Identify which cell holds the provided text, then report its (X, Y) central coordinate. 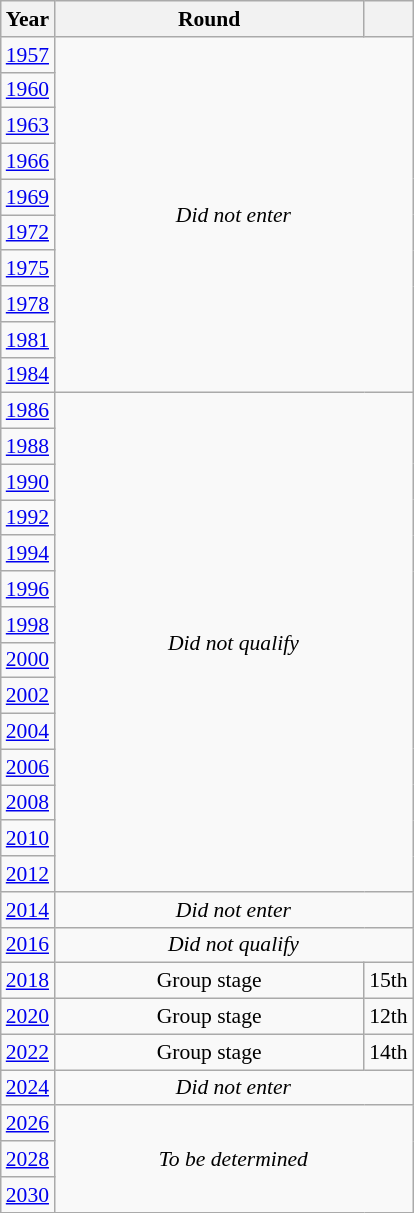
2006 (28, 767)
2008 (28, 803)
Year (28, 19)
14th (388, 1052)
1996 (28, 589)
1957 (28, 55)
1975 (28, 269)
2028 (28, 1159)
1990 (28, 482)
1960 (28, 90)
2014 (28, 910)
1986 (28, 411)
2018 (28, 981)
1978 (28, 304)
2000 (28, 660)
1972 (28, 233)
1963 (28, 126)
2002 (28, 696)
Round (209, 19)
1966 (28, 162)
1994 (28, 554)
2010 (28, 839)
2016 (28, 945)
2022 (28, 1052)
1981 (28, 340)
12th (388, 1017)
2030 (28, 1195)
2012 (28, 874)
1984 (28, 375)
1992 (28, 518)
1988 (28, 447)
2004 (28, 732)
To be determined (234, 1160)
1998 (28, 625)
2024 (28, 1088)
15th (388, 981)
2020 (28, 1017)
1969 (28, 197)
2026 (28, 1124)
